Identify which cell holds the provided text, then report its (x, y) central coordinate. 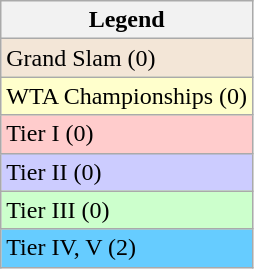
WTA Championships (0) (127, 96)
Tier III (0) (127, 210)
Legend (127, 20)
Tier IV, V (2) (127, 248)
Grand Slam (0) (127, 58)
Tier II (0) (127, 172)
Tier I (0) (127, 134)
